Pinpoint the cell where the given text exists, returning its [x, y] midpoint coordinate. 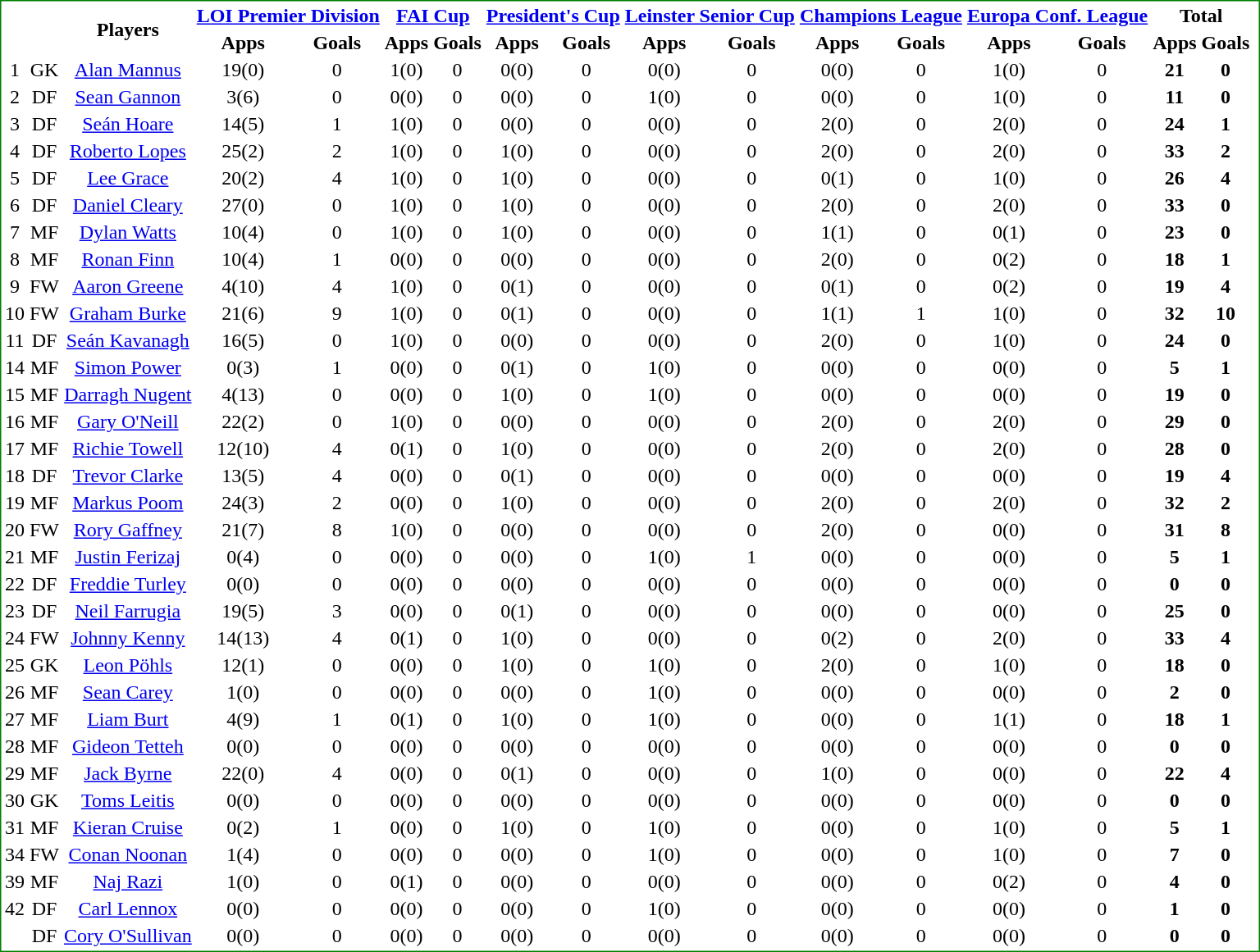
14 [15, 368]
1(4) [243, 855]
Freddie Turley [128, 585]
4(13) [243, 394]
Ronan Finn [128, 260]
Graham Burke [128, 314]
4(10) [243, 286]
Simon Power [128, 368]
Johnny Kenny [128, 639]
Trevor Clarke [128, 476]
22(2) [243, 422]
Leinster Senior Cup [710, 16]
22(0) [243, 773]
21(7) [243, 531]
Liam Burt [128, 719]
25(2) [243, 152]
24(3) [243, 503]
Players [128, 30]
Leon Pöhls [128, 665]
4(9) [243, 719]
17 [15, 449]
Sean Gannon [128, 98]
Rory Gaffney [128, 531]
Seán Kavanagh [128, 340]
20(2) [243, 178]
Total [1201, 16]
Gary O'Neill [128, 422]
Roberto Lopes [128, 152]
Conan Noonan [128, 855]
39 [15, 881]
Kieran Cruise [128, 827]
34 [15, 855]
Seán Hoare [128, 124]
19(5) [243, 611]
Cory O'Sullivan [128, 936]
Markus Poom [128, 503]
Toms Leitis [128, 801]
President's Cup [553, 16]
3(6) [243, 98]
42 [15, 909]
Gideon Tetteh [128, 747]
Aaron Greene [128, 286]
12(10) [243, 449]
Naj Razi [128, 881]
Europa Conf. League [1057, 16]
0(3) [243, 368]
12(1) [243, 665]
30 [15, 801]
Carl Lennox [128, 909]
Neil Farrugia [128, 611]
20 [15, 531]
13(5) [243, 476]
15 [15, 394]
Justin Ferizaj [128, 557]
21(6) [243, 314]
LOI Premier Division [288, 16]
Jack Byrne [128, 773]
27 [15, 719]
0(4) [243, 557]
16(5) [243, 340]
Sean Carey [128, 693]
19(0) [243, 70]
27(0) [243, 206]
Dylan Watts [128, 232]
Daniel Cleary [128, 206]
6 [15, 206]
Lee Grace [128, 178]
14(5) [243, 124]
14(13) [243, 639]
FAI Cup [433, 16]
Champions League [881, 16]
16 [15, 422]
Richie Towell [128, 449]
Alan Mannus [128, 70]
Darragh Nugent [128, 394]
